Detect which cell encompasses the target text, then output its (X, Y) center coordinate. 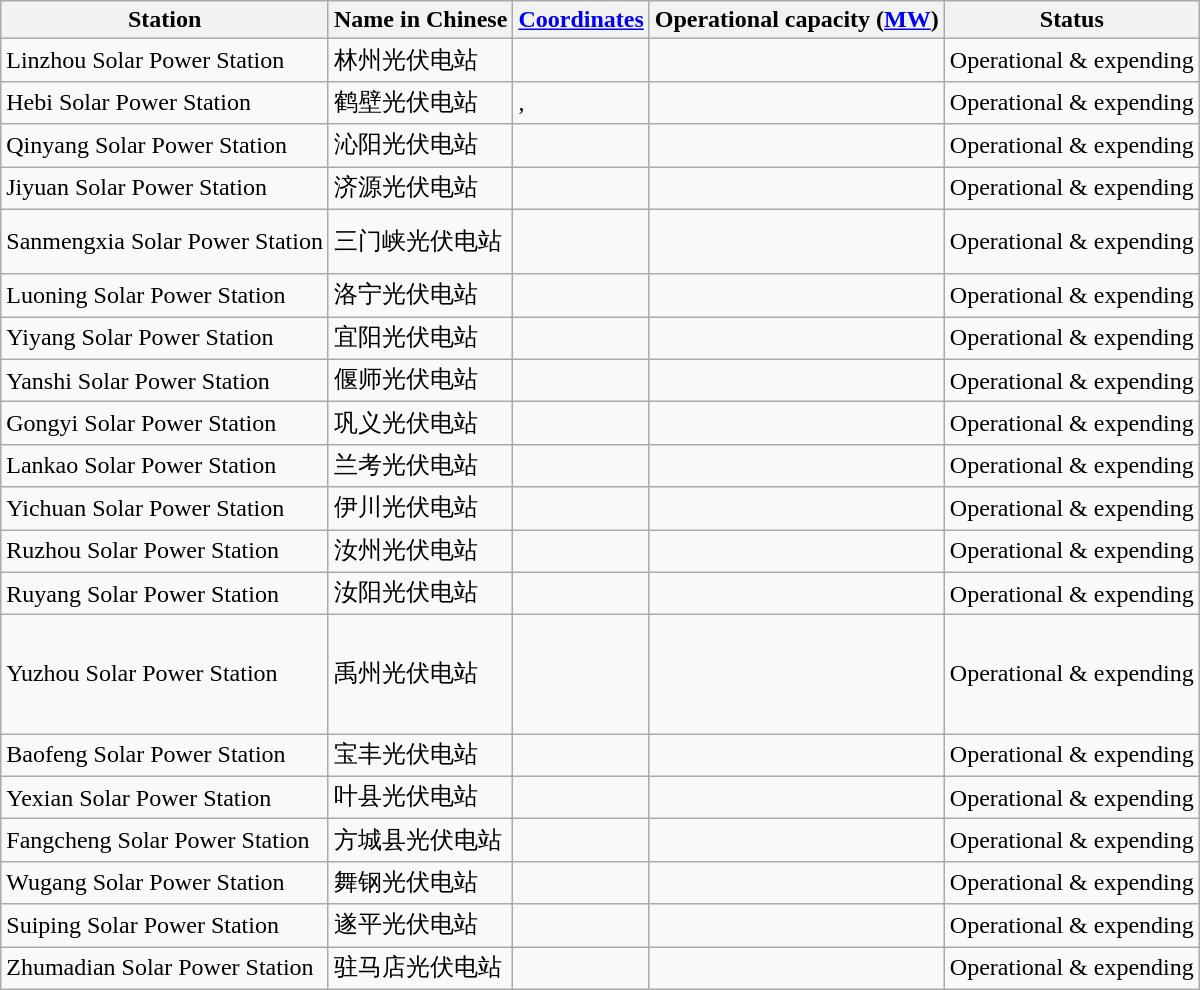
Luoning Solar Power Station (165, 296)
沁阳光伏电站 (420, 146)
Status (1072, 20)
伊川光伏电站 (420, 508)
偃师光伏电站 (420, 380)
宝丰光伏电站 (420, 756)
Hebi Solar Power Station (165, 102)
Ruyang Solar Power Station (165, 594)
宜阳光伏电站 (420, 338)
汝州光伏电站 (420, 552)
Gongyi Solar Power Station (165, 424)
Yichuan Solar Power Station (165, 508)
Name in Chinese (420, 20)
Baofeng Solar Power Station (165, 756)
舞钢光伏电站 (420, 882)
Lankao Solar Power Station (165, 466)
方城县光伏电站 (420, 840)
三门峡光伏电站 (420, 242)
遂平光伏电站 (420, 926)
汝阳光伏电站 (420, 594)
Jiyuan Solar Power Station (165, 188)
Station (165, 20)
Yanshi Solar Power Station (165, 380)
Wugang Solar Power Station (165, 882)
Fangcheng Solar Power Station (165, 840)
驻马店光伏电站 (420, 968)
Operational capacity (MW) (796, 20)
Yexian Solar Power Station (165, 798)
叶县光伏电站 (420, 798)
鹤壁光伏电站 (420, 102)
Coordinates (581, 20)
Linzhou Solar Power Station (165, 60)
禹州光伏电站 (420, 674)
洛宁光伏电站 (420, 296)
巩义光伏电站 (420, 424)
, (581, 102)
兰考光伏电站 (420, 466)
Yuzhou Solar Power Station (165, 674)
Yiyang Solar Power Station (165, 338)
Qinyang Solar Power Station (165, 146)
济源光伏电站 (420, 188)
Suiping Solar Power Station (165, 926)
林州光伏电站 (420, 60)
Ruzhou Solar Power Station (165, 552)
Sanmengxia Solar Power Station (165, 242)
Zhumadian Solar Power Station (165, 968)
